Detect which cell encompasses the target text, then output its (X, Y) center coordinate. 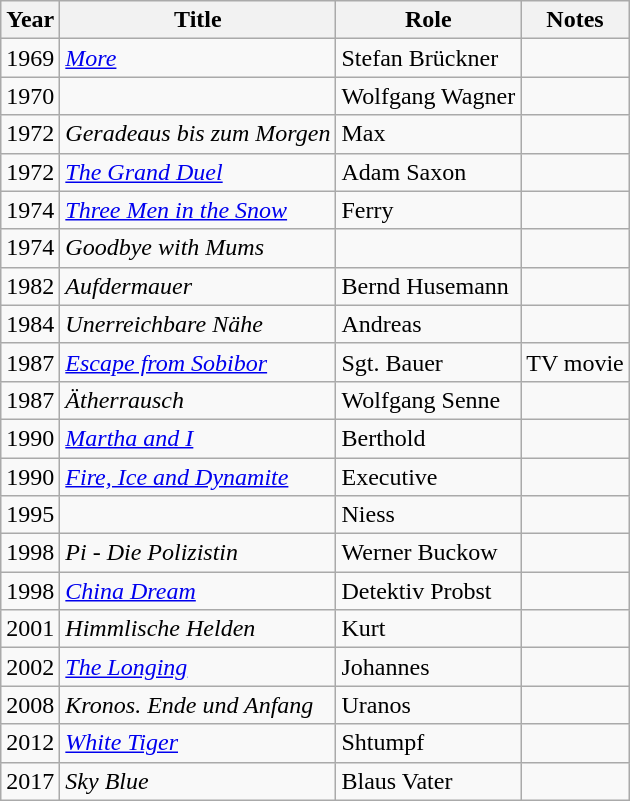
Sgt. Bauer (428, 362)
1995 (30, 515)
2008 (30, 705)
Ferry (428, 210)
Goodbye with Mums (198, 248)
Niess (428, 515)
Himmlische Helden (198, 629)
Max (428, 134)
Title (198, 20)
Detektiv Probst (428, 591)
Bernd Husemann (428, 286)
Kronos. Ende und Anfang (198, 705)
2017 (30, 781)
Role (428, 20)
Wolfgang Senne (428, 400)
White Tiger (198, 743)
Geradeaus bis zum Morgen (198, 134)
Year (30, 20)
Kurt (428, 629)
Uranos (428, 705)
Sky Blue (198, 781)
Andreas (428, 324)
1969 (30, 58)
2002 (30, 667)
More (198, 58)
Fire, Ice and Dynamite (198, 477)
Wolfgang Wagner (428, 96)
Aufdermauer (198, 286)
The Longing (198, 667)
Johannes (428, 667)
Escape from Sobibor (198, 362)
Three Men in the Snow (198, 210)
The Grand Duel (198, 172)
Notes (576, 20)
Werner Buckow (428, 553)
Adam Saxon (428, 172)
Blaus Vater (428, 781)
Executive (428, 477)
TV movie (576, 362)
1982 (30, 286)
2001 (30, 629)
Unerreichbare Nähe (198, 324)
1970 (30, 96)
2012 (30, 743)
Stefan Brückner (428, 58)
Shtumpf (428, 743)
China Dream (198, 591)
Ätherrausch (198, 400)
Pi - Die Polizistin (198, 553)
1984 (30, 324)
Berthold (428, 438)
Martha and I (198, 438)
